Output the (X, Y) coordinate of the center of the cell containing the given text.  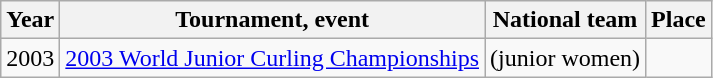
National team (566, 20)
(junior women) (566, 58)
2003 (30, 58)
Tournament, event (272, 20)
Place (679, 20)
Year (30, 20)
2003 World Junior Curling Championships (272, 58)
